Capture the cell that displays the provided text and extract its (X, Y) central coordinate. 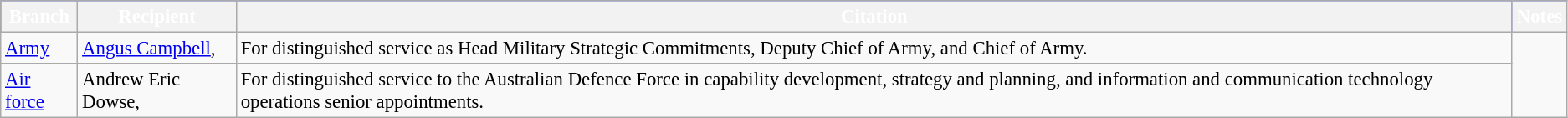
Recipient (157, 17)
Air force (39, 90)
Notes (1540, 17)
Andrew Eric Dowse, (157, 90)
Angus Campbell, (157, 49)
Branch (39, 17)
For distinguished service as Head Military Strategic Commitments, Deputy Chief of Army, and Chief of Army. (874, 49)
Army (39, 49)
Citation (874, 17)
